Locate the cell with the specified text and output its (X, Y) center coordinate. 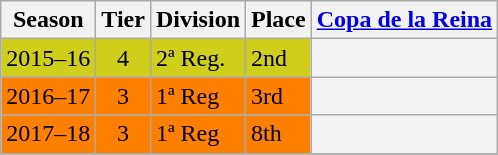
Division (198, 20)
3rd (279, 96)
Copa de la Reina (404, 20)
2017–18 (48, 134)
2015–16 (48, 58)
2nd (279, 58)
4 (124, 58)
2ª Reg. (198, 58)
2016–17 (48, 96)
Season (48, 20)
8th (279, 134)
Place (279, 20)
Tier (124, 20)
